For the text-containing cell, return its midpoint in (x, y) coordinate format. 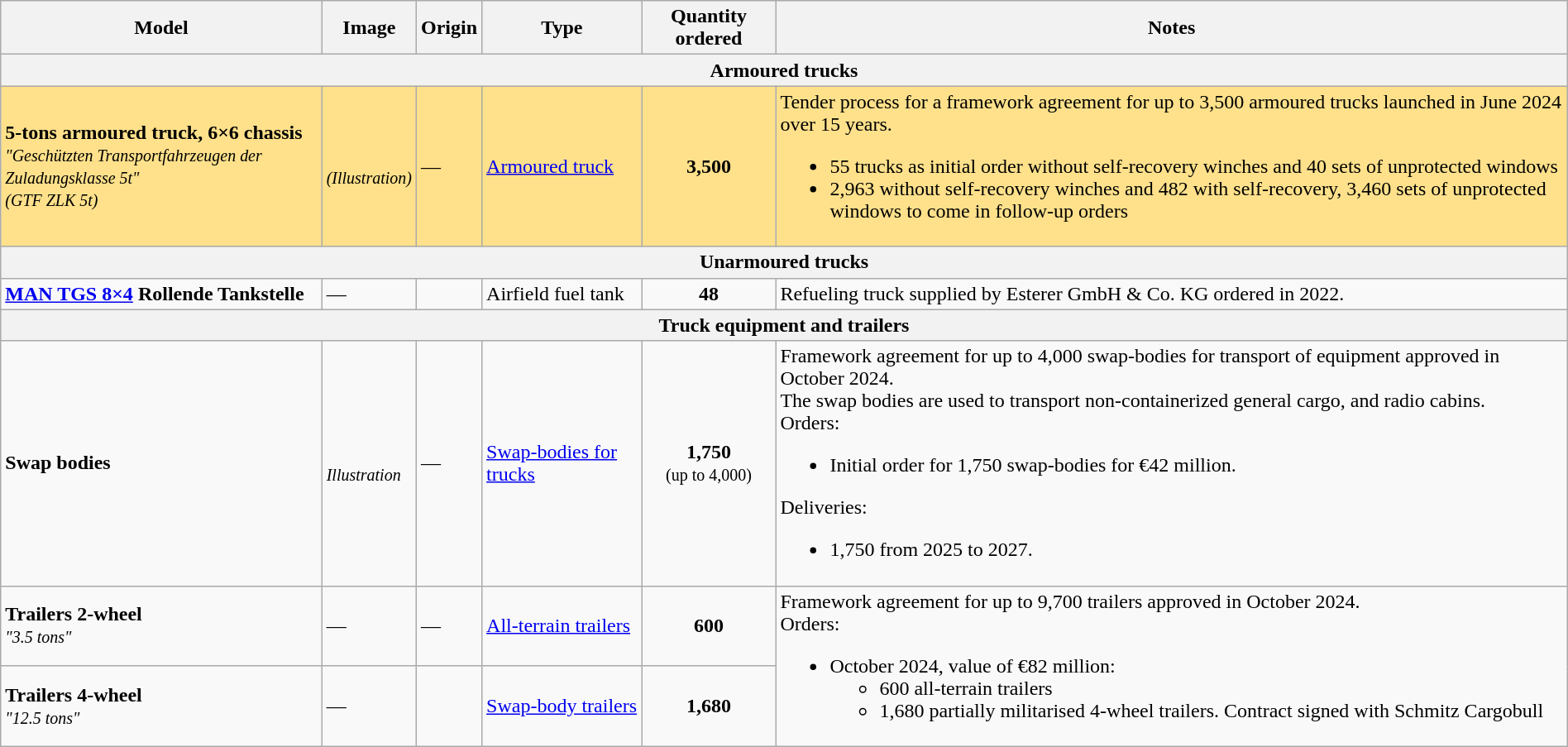
All-terrain trailers (562, 625)
(Illustration) (369, 166)
Quantity ordered (709, 28)
Trailers 4-wheel"12.5 tons" (161, 706)
MAN TGS 8×4 Rollende Tankstelle (161, 294)
Image (369, 28)
Truck equipment and trailers (784, 325)
Origin (450, 28)
5-tons armoured truck, 6×6 chassis"Geschützten Transportfahrzeugen der Zuladungsklasse 5t"(GTF ZLK 5t) (161, 166)
600 (709, 625)
1,680 (709, 706)
Notes (1171, 28)
Armoured trucks (784, 70)
48 (709, 294)
Type (562, 28)
Illustration (369, 463)
Refueling truck supplied by Esterer GmbH & Co. KG ordered in 2022. (1171, 294)
1,750(up to 4,000) (709, 463)
3,500 (709, 166)
Armoured truck (562, 166)
Unarmoured trucks (784, 262)
Swap bodies (161, 463)
Swap-bodies for trucks (562, 463)
Model (161, 28)
Trailers 2-wheel"3.5 tons" (161, 625)
Swap-body trailers (562, 706)
Airfield fuel tank (562, 294)
